From the cell containing the given text, extract its center point as (x, y) coordinate. 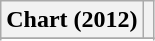
Chart (2012) (72, 20)
